Detect which cell encompasses the target text, then output its [x, y] center coordinate. 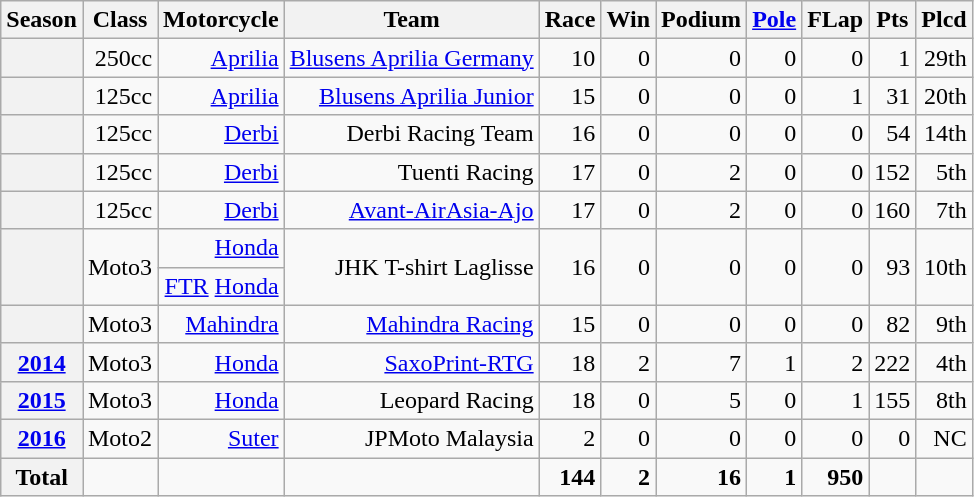
Race [570, 20]
222 [892, 362]
Moto2 [120, 438]
7th [944, 210]
155 [892, 400]
8th [944, 400]
4th [944, 362]
SaxoPrint-RTG [412, 362]
JHK T-shirt Laglisse [412, 267]
Blusens Aprilia Germany [412, 58]
Mahindra [222, 324]
Suter [222, 438]
31 [892, 96]
2016 [42, 438]
950 [836, 477]
144 [570, 477]
Motorcycle [222, 20]
160 [892, 210]
2015 [42, 400]
2014 [42, 362]
FTR Honda [222, 286]
Win [628, 20]
54 [892, 134]
Team [412, 20]
10th [944, 267]
NC [944, 438]
Avant-AirAsia-Ajo [412, 210]
Tuenti Racing [412, 172]
Pts [892, 20]
Pole [774, 20]
5th [944, 172]
29th [944, 58]
Leopard Racing [412, 400]
5 [702, 400]
Mahindra Racing [412, 324]
Season [42, 20]
10 [570, 58]
14th [944, 134]
Class [120, 20]
Blusens Aprilia Junior [412, 96]
Plcd [944, 20]
250cc [120, 58]
93 [892, 267]
82 [892, 324]
JPMoto Malaysia [412, 438]
152 [892, 172]
Total [42, 477]
7 [702, 362]
20th [944, 96]
FLap [836, 20]
Derbi Racing Team [412, 134]
9th [944, 324]
Podium [702, 20]
